Capture the cell that displays the provided text and extract its (X, Y) central coordinate. 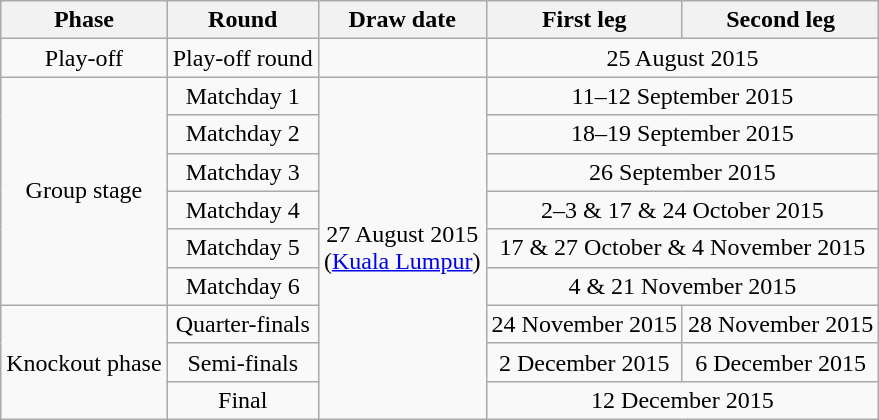
Matchday 3 (242, 172)
28 November 2015 (780, 324)
4 & 21 November 2015 (682, 286)
25 August 2015 (682, 58)
Matchday 5 (242, 248)
Matchday 6 (242, 286)
Matchday 4 (242, 210)
Matchday 2 (242, 134)
Second leg (780, 20)
Knockout phase (84, 362)
26 September 2015 (682, 172)
Final (242, 400)
2–3 & 17 & 24 October 2015 (682, 210)
18–19 September 2015 (682, 134)
2 December 2015 (584, 362)
Play-off round (242, 58)
First leg (584, 20)
11–12 September 2015 (682, 96)
Group stage (84, 191)
Round (242, 20)
Draw date (402, 20)
24 November 2015 (584, 324)
6 December 2015 (780, 362)
Semi-finals (242, 362)
Quarter-finals (242, 324)
Matchday 1 (242, 96)
Play-off (84, 58)
Phase (84, 20)
17 & 27 October & 4 November 2015 (682, 248)
12 December 2015 (682, 400)
27 August 2015(Kuala Lumpur) (402, 248)
